Pinpoint the cell where the given text exists, returning its [X, Y] midpoint coordinate. 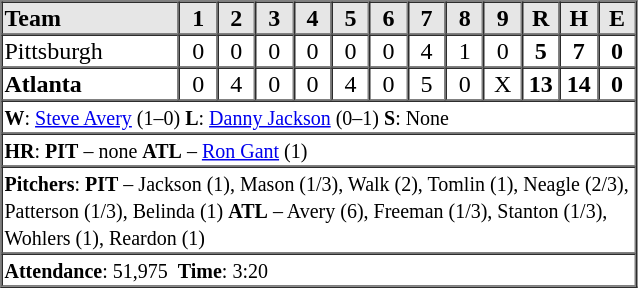
HR: PIT – none ATL – Ron Gant (1) [319, 150]
X [503, 84]
14 [579, 84]
R [541, 18]
W: Steve Avery (1–0) L: Danny Jackson (0–1) S: None [319, 116]
13 [541, 84]
Pittsburgh [91, 50]
6 [388, 18]
2 [236, 18]
E [617, 18]
8 [465, 18]
9 [503, 18]
Atlanta [91, 84]
Team [91, 18]
Attendance: 51,975 Time: 3:20 [319, 270]
3 [274, 18]
H [579, 18]
